From the cell containing the given text, extract its center point as (X, Y) coordinate. 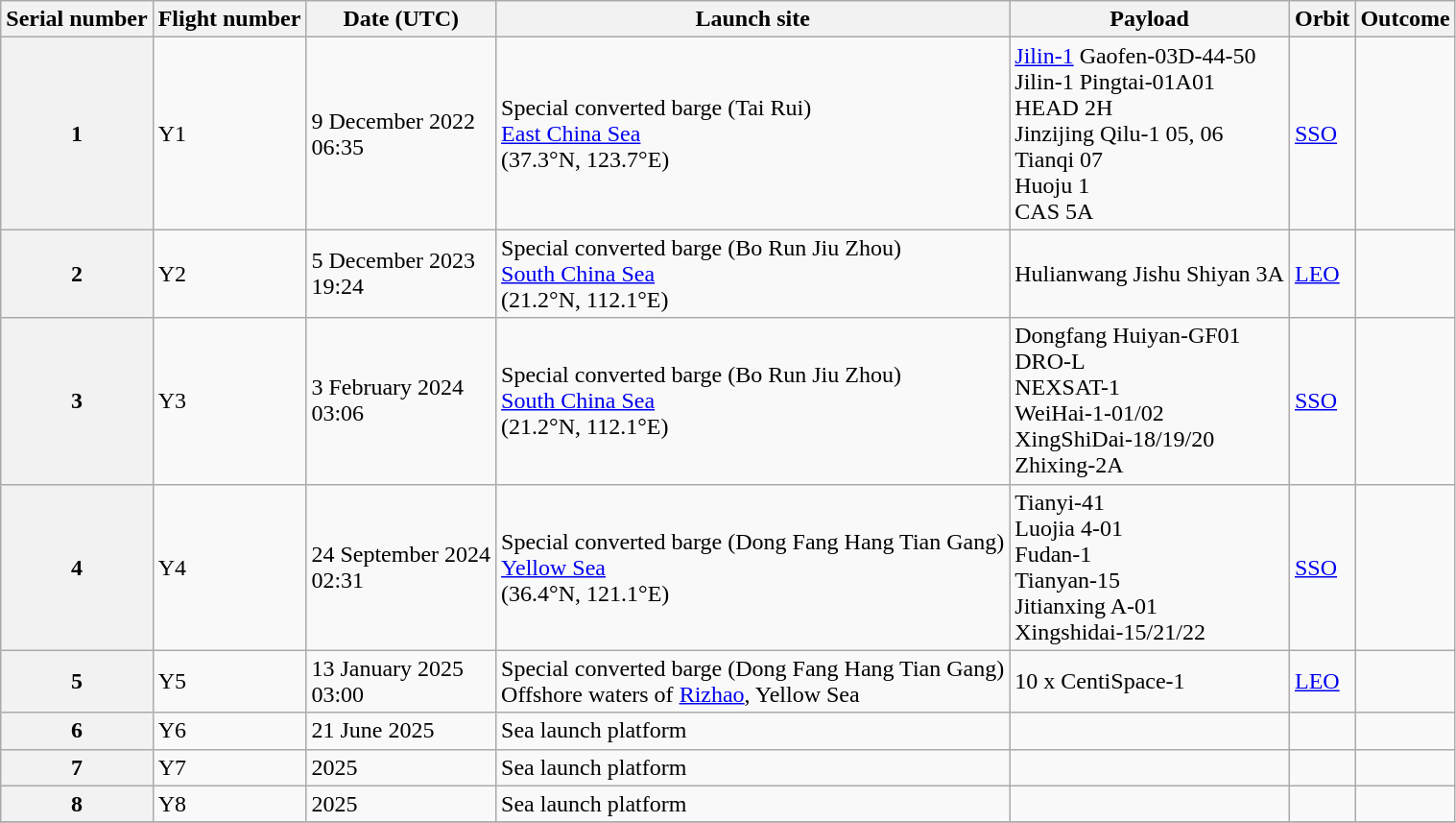
13 January 202503:00 (401, 682)
2 (77, 274)
5 (77, 682)
7 (77, 767)
Flight number (229, 19)
5 December 202319:24 (401, 274)
Y3 (229, 401)
Y6 (229, 731)
10 x CentiSpace-1 (1150, 682)
Y2 (229, 274)
Orbit (1322, 19)
Outcome (1405, 19)
1 (77, 133)
Payload (1150, 19)
Y7 (229, 767)
Date (UTC) (401, 19)
3 February 202403:06 (401, 401)
Tianyi-41Luojia 4-01Fudan-1Tianyan-15Jitianxing A-01Xingshidai-15/21/22 (1150, 567)
24 September 202402:31 (401, 567)
Special converted barge (Dong Fang Hang Tian Gang)Offshore waters of Rizhao, Yellow Sea (752, 682)
6 (77, 731)
Jilin-1 Gaofen-03D-44-50Jilin-1 Pingtai-01A01HEAD 2HJinzijing Qilu-1 05, 06Tianqi 07Huoju 1CAS 5A (1150, 133)
Y5 (229, 682)
Hulianwang Jishu Shiyan 3A (1150, 274)
Dongfang Huiyan-GF01DRO-LNEXSAT-1WeiHai-1-01/02XingShiDai-18/19/20Zhixing-2A (1150, 401)
Y8 (229, 804)
4 (77, 567)
Special converted barge (Dong Fang Hang Tian Gang)Yellow Sea(36.4°N, 121.1°E) (752, 567)
21 June 2025 (401, 731)
Y1 (229, 133)
8 (77, 804)
9 December 202206:35 (401, 133)
Serial number (77, 19)
3 (77, 401)
Launch site (752, 19)
Y4 (229, 567)
Special converted barge (Tai Rui)East China Sea(37.3°N, 123.7°E) (752, 133)
